Scan for the cell matching the given text and deliver its (X, Y) coordinate at center. 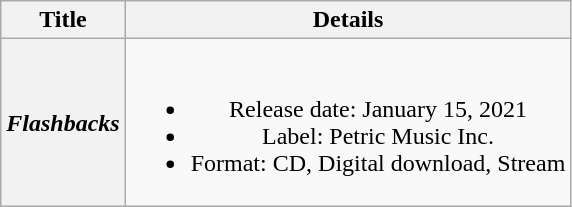
Flashbacks (63, 122)
Release date: January 15, 2021Label: Petric Music Inc.Format: CD, Digital download, Stream (348, 122)
Title (63, 20)
Details (348, 20)
